Determine the (x, y) coordinate at the center of the cell enclosing the given text.  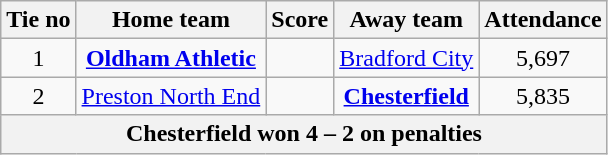
Chesterfield (406, 96)
Attendance (543, 20)
Score (300, 20)
Away team (406, 20)
5,835 (543, 96)
Preston North End (171, 96)
Tie no (38, 20)
2 (38, 96)
Home team (171, 20)
5,697 (543, 58)
1 (38, 58)
Oldham Athletic (171, 58)
Bradford City (406, 58)
Chesterfield won 4 – 2 on penalties (304, 134)
